Find where the given text appears and provide that cell's center as (x, y) coordinate. 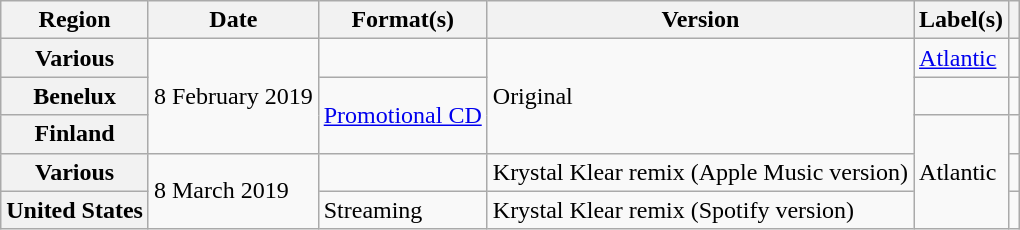
Promotional CD (402, 115)
8 March 2019 (233, 191)
Benelux (75, 96)
8 February 2019 (233, 96)
Region (75, 20)
Finland (75, 134)
Krystal Klear remix (Apple Music version) (700, 172)
Format(s) (402, 20)
Original (700, 96)
Date (233, 20)
Streaming (402, 210)
United States (75, 210)
Krystal Klear remix (Spotify version) (700, 210)
Version (700, 20)
Label(s) (962, 20)
